From the cell containing the given text, extract its center point as [x, y] coordinate. 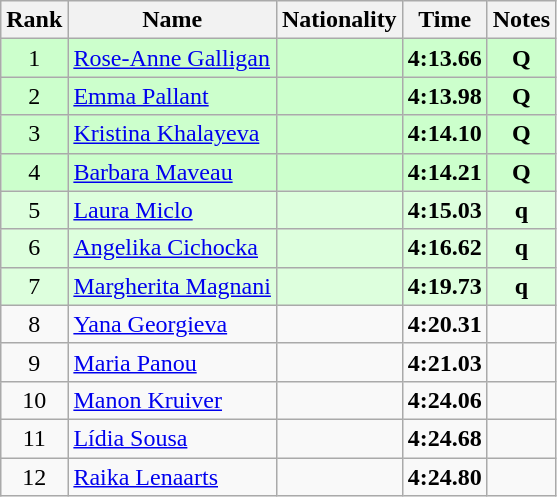
3 [34, 134]
4:21.03 [444, 362]
Kristina Khalayeva [172, 134]
4:20.31 [444, 324]
6 [34, 248]
4:13.66 [444, 58]
4:19.73 [444, 286]
Laura Miclo [172, 210]
Raika Lenaarts [172, 477]
4:24.80 [444, 477]
4:16.62 [444, 248]
2 [34, 96]
4:24.68 [444, 438]
Maria Panou [172, 362]
11 [34, 438]
4:15.03 [444, 210]
Rose-Anne Galligan [172, 58]
Margherita Magnani [172, 286]
4 [34, 172]
Name [172, 20]
4:13.98 [444, 96]
8 [34, 324]
4:24.06 [444, 400]
Rank [34, 20]
5 [34, 210]
Time [444, 20]
Notes [521, 20]
12 [34, 477]
Yana Georgieva [172, 324]
Angelika Cichocka [172, 248]
Lídia Sousa [172, 438]
4:14.10 [444, 134]
7 [34, 286]
Emma Pallant [172, 96]
Barbara Maveau [172, 172]
9 [34, 362]
Nationality [339, 20]
10 [34, 400]
4:14.21 [444, 172]
1 [34, 58]
Manon Kruiver [172, 400]
